Detect which cell encompasses the target text, then output its [x, y] center coordinate. 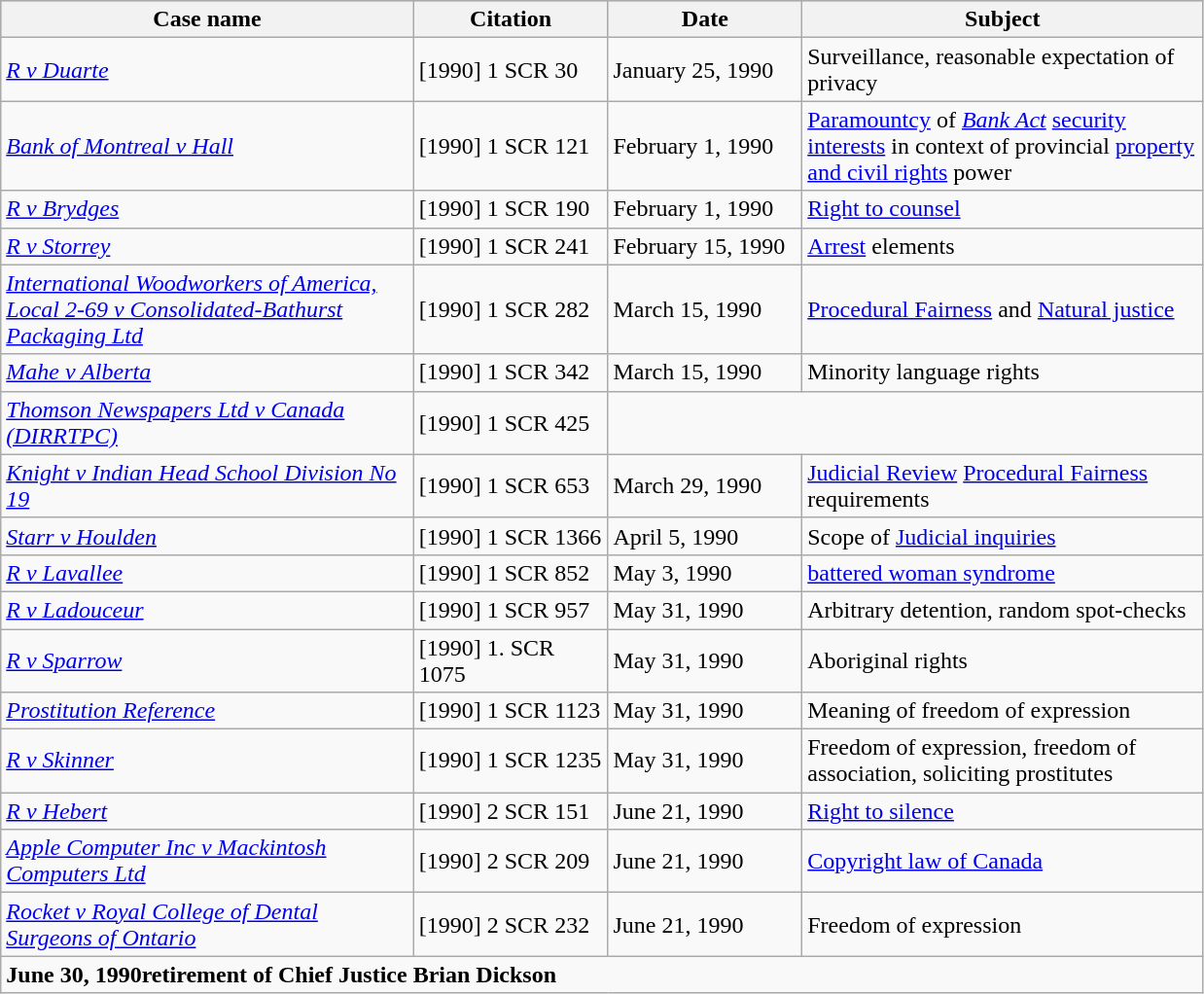
[1990] 1 SCR 1366 [511, 536]
[1990] 2 SCR 209 [511, 862]
Prostitution Reference [207, 711]
[1990] 1. SCR 1075 [511, 659]
Arrest elements [1003, 246]
Paramountcy of Bank Act security interests in context of provincial property and civil rights power [1003, 146]
Copyright law of Canada [1003, 862]
Aboriginal rights [1003, 659]
Mahe v Alberta [207, 373]
Minority language rights [1003, 373]
April 5, 1990 [705, 536]
R v Storrey [207, 246]
R v Brydges [207, 209]
Rocket v Royal College of Dental Surgeons of Ontario [207, 924]
May 3, 1990 [705, 573]
Apple Computer Inc v Mackintosh Computers Ltd [207, 862]
[1990] 1 SCR 190 [511, 209]
February 15, 1990 [705, 246]
Starr v Houlden [207, 536]
R v Skinner [207, 761]
Procedural Fairness and Natural justice [1003, 309]
Freedom of expression, freedom of association, soliciting prostitutes [1003, 761]
June 30, 1990retirement of Chief Justice Brian Dickson [602, 975]
International Woodworkers of America, Local 2-69 v Consolidated-Bathurst Packaging Ltd [207, 309]
January 25, 1990 [705, 70]
Citation [511, 19]
Arbitrary detention, random spot-checks [1003, 610]
[1990] 1 SCR 121 [511, 146]
battered woman syndrome [1003, 573]
[1990] 1 SCR 342 [511, 373]
[1990] 1 SCR 1123 [511, 711]
Judicial Review Procedural Fairness requirements [1003, 486]
Meaning of freedom of expression [1003, 711]
R v Duarte [207, 70]
Scope of Judicial inquiries [1003, 536]
Right to silence [1003, 811]
Date [705, 19]
[1990] 1 SCR 425 [511, 422]
Surveillance, reasonable expectation of privacy [1003, 70]
[1990] 1 SCR 282 [511, 309]
[1990] 1 SCR 241 [511, 246]
R v Sparrow [207, 659]
Freedom of expression [1003, 924]
Bank of Montreal v Hall [207, 146]
Subject [1003, 19]
March 29, 1990 [705, 486]
[1990] 1 SCR 653 [511, 486]
[1990] 1 SCR 30 [511, 70]
Thomson Newspapers Ltd v Canada (DIRRTPC) [207, 422]
[1990] 1 SCR 1235 [511, 761]
Right to counsel [1003, 209]
R v Lavallee [207, 573]
R v Hebert [207, 811]
[1990] 1 SCR 852 [511, 573]
[1990] 2 SCR 232 [511, 924]
Knight v Indian Head School Division No 19 [207, 486]
Case name [207, 19]
[1990] 1 SCR 957 [511, 610]
[1990] 2 SCR 151 [511, 811]
R v Ladouceur [207, 610]
